Return [X, Y] of the center of cell containing provided text 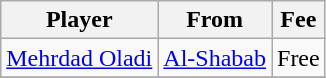
Al-Shabab [215, 58]
From [215, 20]
Mehrdad Oladi [80, 58]
Fee [299, 20]
Player [80, 20]
Free [299, 58]
